Find where the given text appears and provide that cell's center as [X, Y] coordinate. 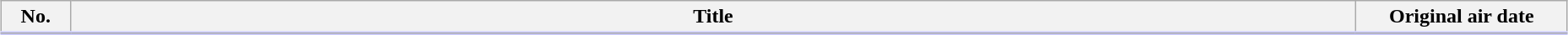
Original air date [1462, 17]
Title [713, 17]
No. [35, 17]
